Determine the [X, Y] coordinate at the center of the cell enclosing the given text.  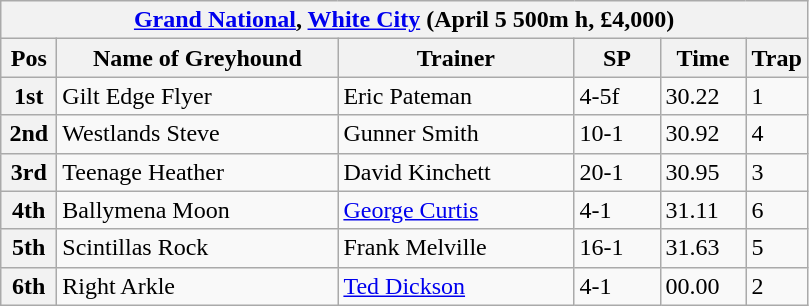
Frank Melville [456, 248]
1 [776, 96]
Time [703, 58]
10-1 [617, 134]
Gunner Smith [456, 134]
3 [776, 172]
Grand National, White City (April 5 500m h, £4,000) [404, 20]
4-5f [617, 96]
31.11 [703, 210]
31.63 [703, 248]
2 [776, 286]
5th [29, 248]
2nd [29, 134]
Teenage Heather [198, 172]
30.22 [703, 96]
SP [617, 58]
00.00 [703, 286]
Gilt Edge Flyer [198, 96]
Trap [776, 58]
Name of Greyhound [198, 58]
Right Arkle [198, 286]
1st [29, 96]
4th [29, 210]
30.95 [703, 172]
Ballymena Moon [198, 210]
Westlands Steve [198, 134]
George Curtis [456, 210]
Trainer [456, 58]
4 [776, 134]
Ted Dickson [456, 286]
David Kinchett [456, 172]
3rd [29, 172]
30.92 [703, 134]
20-1 [617, 172]
16-1 [617, 248]
Eric Pateman [456, 96]
5 [776, 248]
6 [776, 210]
6th [29, 286]
Scintillas Rock [198, 248]
Pos [29, 58]
